Locate the cell with the specified text and output its [x, y] center coordinate. 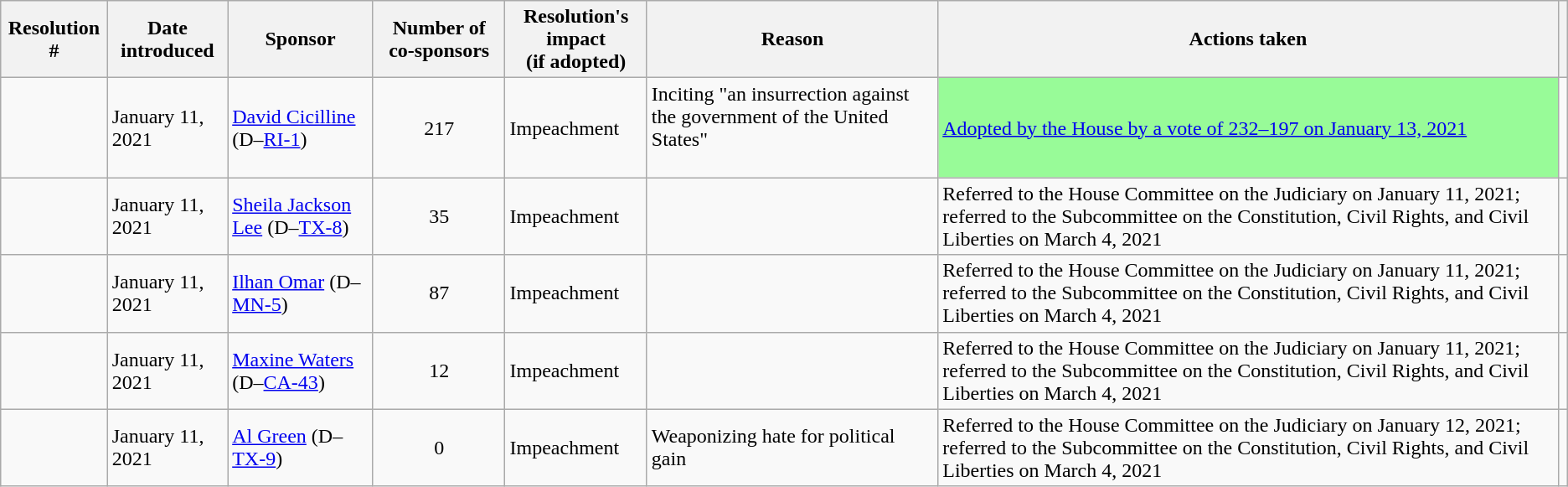
12 [439, 370]
217 [439, 127]
Resolution # [54, 39]
Maxine Waters (D–CA-43) [301, 370]
David Cicilline (D–RI-1) [301, 127]
Sponsor [301, 39]
35 [439, 216]
Ilhan Omar (D–MN-5) [301, 293]
Adopted by the House by a vote of 232–197 on January 13, 2021 [1248, 127]
0 [439, 448]
Weaponizing hate for political gain [792, 448]
Resolution's impact(if adopted) [576, 39]
Actions taken [1248, 39]
87 [439, 293]
Date introduced [168, 39]
Number of co-sponsors [439, 39]
Sheila Jackson Lee (D–TX-8) [301, 216]
Inciting "an insurrection against the government of the United States" [792, 127]
Reason [792, 39]
Al Green (D–TX-9) [301, 448]
